Identify which cell holds the provided text, then report its [X, Y] central coordinate. 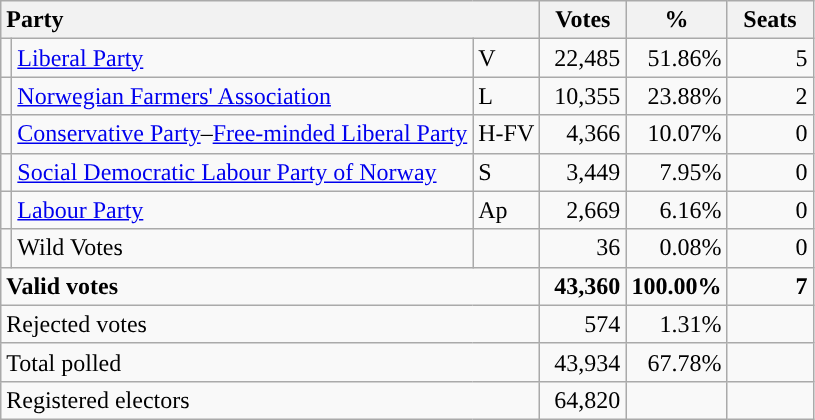
3,449 [583, 172]
22,485 [583, 58]
5 [770, 58]
Conservative Party–Free-minded Liberal Party [242, 134]
Labour Party [242, 210]
1.31% [676, 324]
2 [770, 96]
Votes [583, 20]
0.08% [676, 248]
Liberal Party [242, 58]
Ap [506, 210]
S [506, 172]
67.78% [676, 362]
6.16% [676, 210]
Social Democratic Labour Party of Norway [242, 172]
Norwegian Farmers' Association [242, 96]
Valid votes [270, 286]
2,669 [583, 210]
Seats [770, 20]
Rejected votes [270, 324]
H-FV [506, 134]
10.07% [676, 134]
10,355 [583, 96]
36 [583, 248]
43,934 [583, 362]
64,820 [583, 400]
7.95% [676, 172]
Party [270, 20]
Wild Votes [242, 248]
7 [770, 286]
574 [583, 324]
4,366 [583, 134]
51.86% [676, 58]
23.88% [676, 96]
L [506, 96]
% [676, 20]
V [506, 58]
Total polled [270, 362]
Registered electors [270, 400]
100.00% [676, 286]
43,360 [583, 286]
